For the text-containing cell, return its midpoint in [x, y] coordinate format. 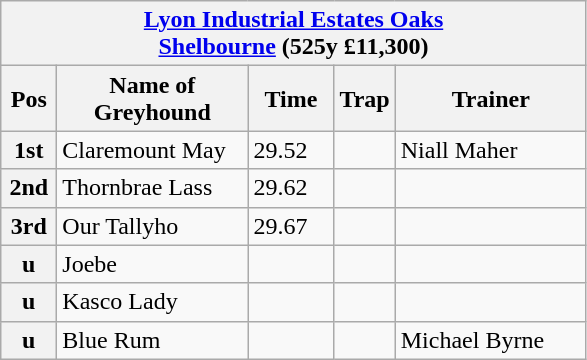
Pos [29, 98]
2nd [29, 188]
Niall Maher [490, 150]
Blue Rum [152, 340]
1st [29, 150]
Time [291, 98]
Kasco Lady [152, 302]
29.67 [291, 226]
3rd [29, 226]
29.52 [291, 150]
Joebe [152, 264]
Michael Byrne [490, 340]
Claremount May [152, 150]
Our Tallyho [152, 226]
Thornbrae Lass [152, 188]
Trainer [490, 98]
Lyon Industrial Estates Oaks Shelbourne (525y £11,300) [294, 34]
Name of Greyhound [152, 98]
29.62 [291, 188]
Trap [364, 98]
